Capture the cell that displays the provided text and extract its (X, Y) central coordinate. 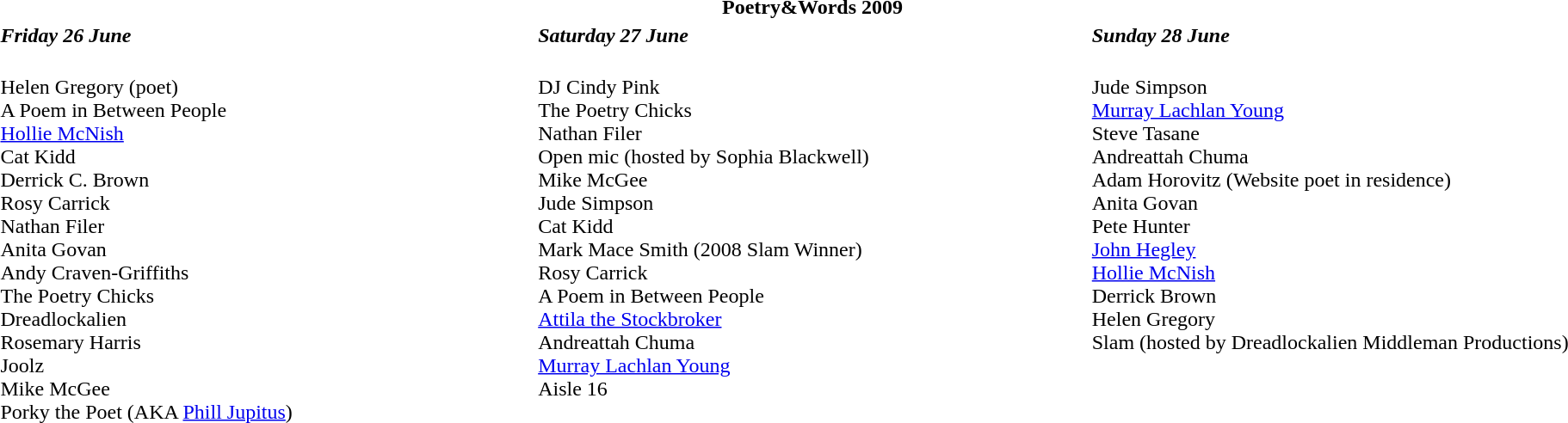
Saturday 27 June (812, 35)
